Determine the [x, y] coordinate at the center of the cell enclosing the given text.  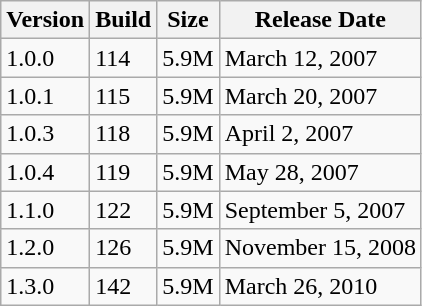
1.0.1 [46, 96]
March 12, 2007 [320, 58]
1.0.4 [46, 172]
118 [124, 134]
115 [124, 96]
Release Date [320, 20]
Size [188, 20]
1.1.0 [46, 210]
142 [124, 286]
November 15, 2008 [320, 248]
122 [124, 210]
1.2.0 [46, 248]
April 2, 2007 [320, 134]
Build [124, 20]
March 26, 2010 [320, 286]
May 28, 2007 [320, 172]
1.3.0 [46, 286]
1.0.3 [46, 134]
114 [124, 58]
1.0.0 [46, 58]
March 20, 2007 [320, 96]
Version [46, 20]
126 [124, 248]
September 5, 2007 [320, 210]
119 [124, 172]
